Capture the cell that displays the provided text and extract its [x, y] central coordinate. 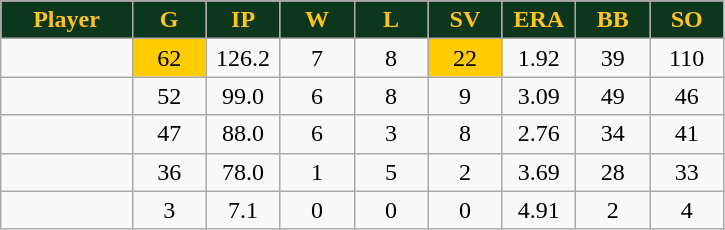
3.09 [539, 96]
2.76 [539, 134]
SV [465, 20]
4.91 [539, 210]
G [169, 20]
W [317, 20]
28 [613, 172]
88.0 [243, 134]
22 [465, 58]
SO [687, 20]
3.69 [539, 172]
IP [243, 20]
39 [613, 58]
46 [687, 96]
7.1 [243, 210]
L [391, 20]
47 [169, 134]
78.0 [243, 172]
99.0 [243, 96]
36 [169, 172]
49 [613, 96]
Player [66, 20]
BB [613, 20]
7 [317, 58]
4 [687, 210]
ERA [539, 20]
52 [169, 96]
41 [687, 134]
126.2 [243, 58]
1 [317, 172]
1.92 [539, 58]
110 [687, 58]
5 [391, 172]
33 [687, 172]
62 [169, 58]
34 [613, 134]
9 [465, 96]
